For the text-containing cell, return its midpoint in [X, Y] coordinate format. 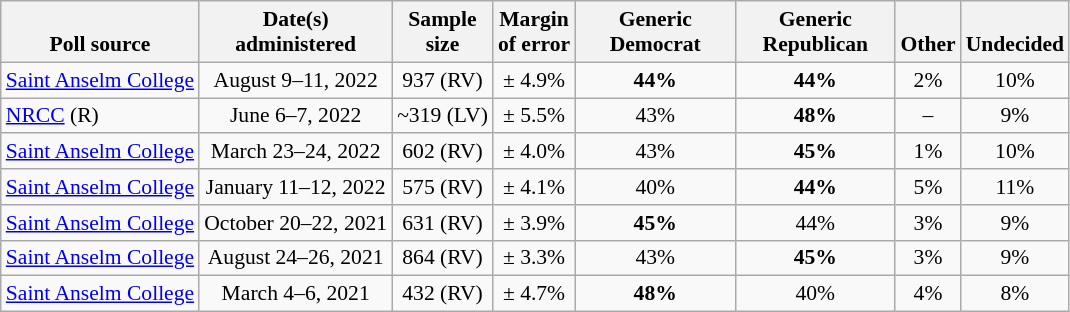
March 4–6, 2021 [296, 294]
NRCC (R) [100, 116]
August 9–11, 2022 [296, 80]
631 (RV) [442, 223]
602 (RV) [442, 152]
432 (RV) [442, 294]
± 4.0% [534, 152]
2% [928, 80]
± 3.9% [534, 223]
864 (RV) [442, 258]
8% [1015, 294]
± 4.1% [534, 187]
– [928, 116]
Undecided [1015, 32]
± 4.7% [534, 294]
11% [1015, 187]
± 3.3% [534, 258]
937 (RV) [442, 80]
Marginof error [534, 32]
Samplesize [442, 32]
± 4.9% [534, 80]
Poll source [100, 32]
August 24–26, 2021 [296, 258]
1% [928, 152]
Date(s)administered [296, 32]
October 20–22, 2021 [296, 223]
June 6–7, 2022 [296, 116]
March 23–24, 2022 [296, 152]
GenericRepublican [815, 32]
GenericDemocrat [655, 32]
5% [928, 187]
Other [928, 32]
January 11–12, 2022 [296, 187]
575 (RV) [442, 187]
4% [928, 294]
± 5.5% [534, 116]
~319 (LV) [442, 116]
